Search for the cell housing the specified text and yield its (X, Y) center coordinate. 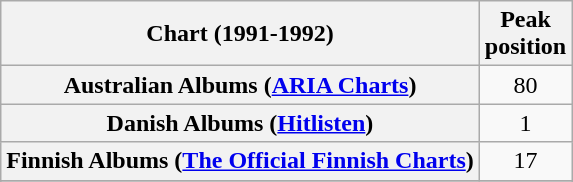
17 (525, 161)
1 (525, 123)
80 (525, 85)
Danish Albums (Hitlisten) (240, 123)
Chart (1991-1992) (240, 34)
Australian Albums (ARIA Charts) (240, 85)
Finnish Albums (The Official Finnish Charts) (240, 161)
Peakposition (525, 34)
